Return the (x, y) coordinate for the center point of the cell that contains the specified text.  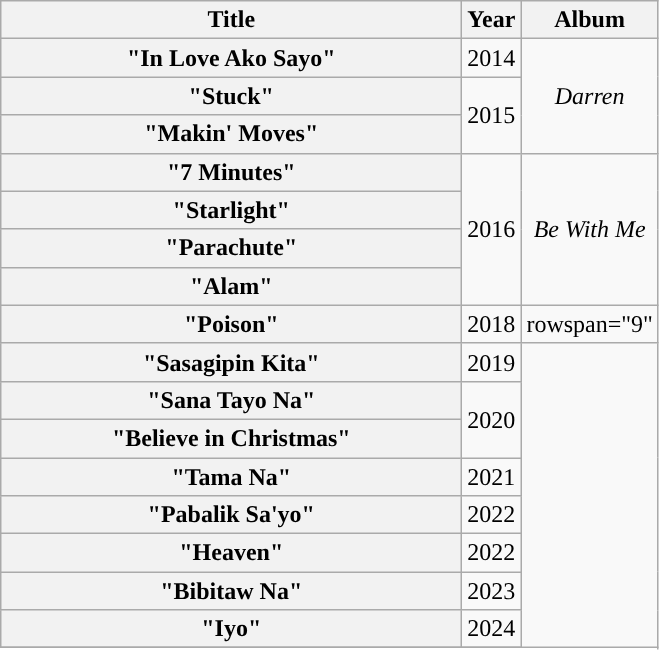
Be With Me (590, 229)
2014 (492, 58)
Title (232, 20)
2015 (492, 115)
2023 (492, 591)
"In Love Ako Sayo" (232, 58)
"Alam" (232, 286)
"7 Minutes" (232, 172)
Album (590, 20)
rowspan="9" (590, 324)
"Tama Na" (232, 477)
"Heaven" (232, 553)
"Believe in Christmas" (232, 438)
"Poison" (232, 324)
"Starlight" (232, 210)
Darren (590, 96)
2018 (492, 324)
"Stuck" (232, 96)
"Sana Tayo Na" (232, 400)
2020 (492, 419)
2021 (492, 477)
"Makin' Moves" (232, 134)
2016 (492, 229)
"Parachute" (232, 248)
"Iyo" (232, 629)
"Pabalik Sa'yo" (232, 515)
"Bibitaw Na" (232, 591)
Year (492, 20)
"Sasagipin Kita" (232, 362)
2024 (492, 629)
2019 (492, 362)
